Return [x, y] of the center of cell containing provided text 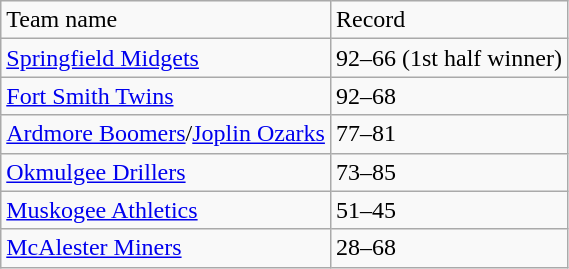
92–68 [448, 96]
28–68 [448, 248]
92–66 (1st half winner) [448, 58]
Muskogee Athletics [166, 210]
Team name [166, 20]
77–81 [448, 134]
Record [448, 20]
McAlester Miners [166, 248]
51–45 [448, 210]
Fort Smith Twins [166, 96]
Springfield Midgets [166, 58]
Okmulgee Drillers [166, 172]
Ardmore Boomers/Joplin Ozarks [166, 134]
73–85 [448, 172]
